Output the (x, y) coordinate of the center of the cell containing the given text.  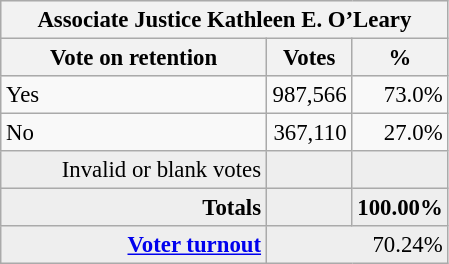
Totals (134, 208)
Yes (134, 95)
Associate Justice Kathleen E. O’Leary (224, 20)
Vote on retention (134, 58)
Voter turnout (134, 245)
Votes (309, 58)
987,566 (309, 95)
% (400, 58)
73.0% (400, 95)
100.00% (400, 208)
Invalid or blank votes (134, 170)
27.0% (400, 133)
367,110 (309, 133)
No (134, 133)
70.24% (357, 245)
